Find where the given text appears and provide that cell's center as (X, Y) coordinate. 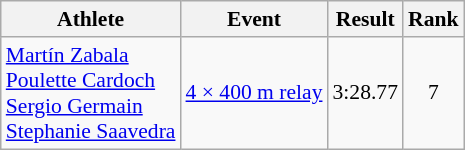
Athlete (91, 19)
Rank (434, 19)
7 (434, 93)
Martín ZabalaPoulette CardochSergio GermainStephanie Saavedra (91, 93)
3:28.77 (366, 93)
Event (254, 19)
4 × 400 m relay (254, 93)
Result (366, 19)
